For the text-containing cell, return its midpoint in (x, y) coordinate format. 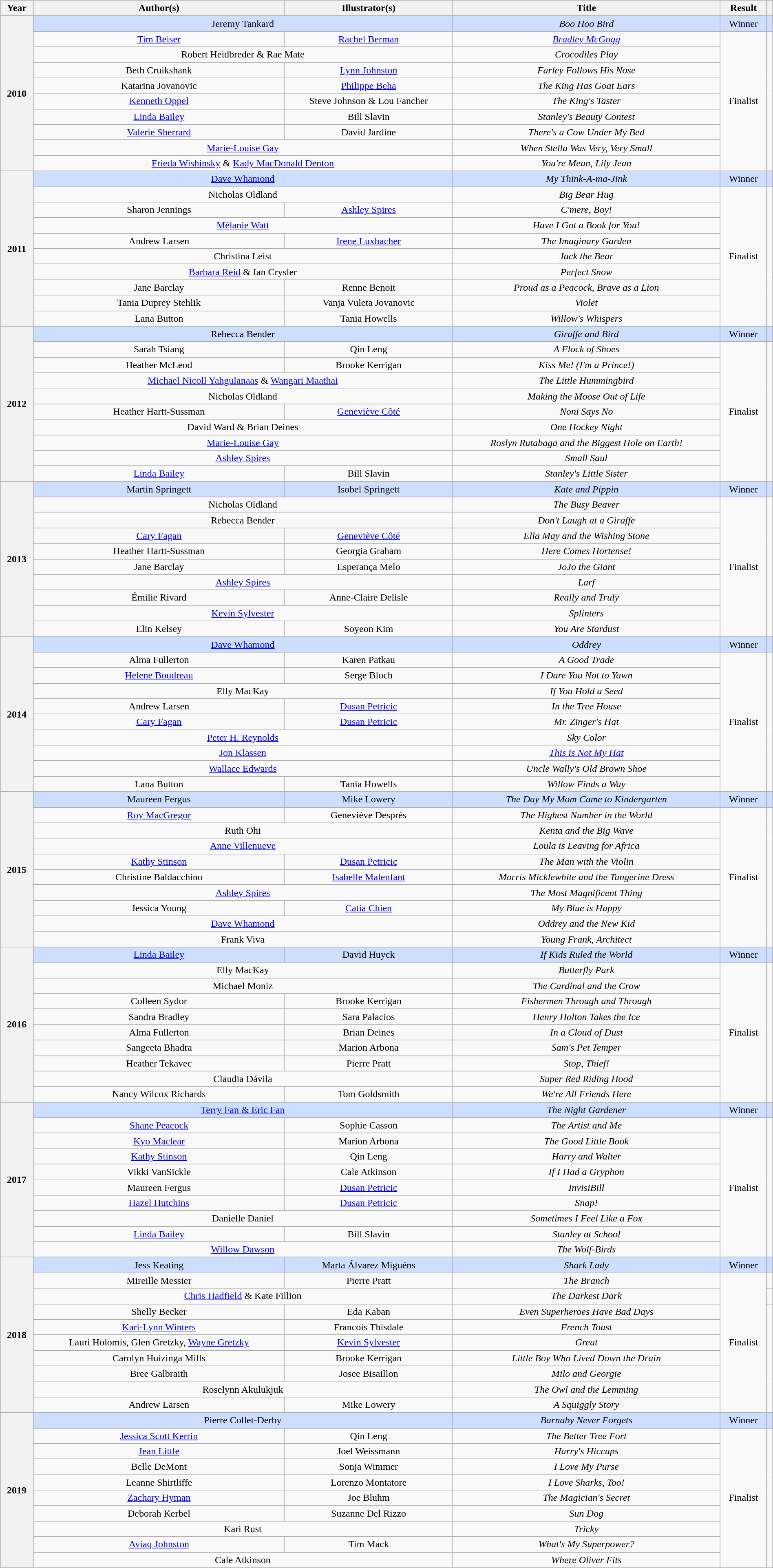
Tom Goldsmith (369, 1094)
Sonja Wimmer (369, 1467)
David Ward & Brian Deines (243, 427)
Vikki VanSickle (159, 1172)
Mireille Messier (159, 1281)
Anne-Claire Delisle (369, 598)
Even Superheroes Have Bad Days (586, 1312)
Noni Says No (586, 411)
Renne Benoit (369, 287)
InvisiBill (586, 1188)
Lauri Holomis, Glen Gretzky, Wayne Gretzky (159, 1343)
Kari-Lynn Winters (159, 1327)
Suzanne Del Rizzo (369, 1513)
Tim Mack (369, 1544)
Hazel Hutchins (159, 1203)
Soyeon Kim (369, 629)
Sandra Bradley (159, 1017)
Jack the Bear (586, 256)
Jon Klassen (243, 753)
Sarah Tsiang (159, 349)
2014 (17, 714)
Serge Bloch (369, 675)
Terry Fan & Eric Fan (243, 1110)
The Branch (586, 1281)
Mr. Zinger's Hat (586, 722)
Willow's Whispers (586, 318)
Brian Deines (369, 1032)
Perfect Snow (586, 272)
JoJo the Giant (586, 567)
I Love Sharks, Too! (586, 1482)
Leanne Shirtliffe (159, 1482)
A Good Trade (586, 660)
Year (17, 8)
Sangeeta Bhadra (159, 1048)
Where Oliver Fits (586, 1560)
Title (586, 8)
Lorenzo Montatore (369, 1482)
The Day My Mom Came to Kindergarten (586, 799)
Violet (586, 303)
Marta Álvarez Miguéns (369, 1265)
Proud as a Peacock, Brave as a Lion (586, 287)
Result (744, 8)
A Flock of Shoes (586, 349)
Mélanie Watt (243, 225)
I Love My Purse (586, 1467)
You're Mean, Lily Jean (586, 163)
Rachel Berman (369, 39)
Uncle Wally's Old Brown Shoe (586, 769)
Katarina Jovanovic (159, 86)
Stanley at School (586, 1234)
Anne Villenueve (243, 846)
In the Tree House (586, 707)
Valerie Sherrard (159, 132)
Small Saul (586, 458)
What's My Superpower? (586, 1544)
The Cardinal and the Crow (586, 986)
Deborah Kerbel (159, 1513)
Tricky (586, 1529)
Author(s) (159, 8)
Morris Micklewhite and the Tangerine Dress (586, 877)
Josee Bisaillon (369, 1374)
The King's Taster (586, 101)
Snap! (586, 1203)
Butterfly Park (586, 970)
The Man with the Violin (586, 861)
Frieda Wishinsky & Kady MacDonald Denton (243, 163)
Jessica Young (159, 908)
Farley Follows His Nose (586, 70)
Zachary Hyman (159, 1498)
Lynn Johnston (369, 70)
Tania Duprey Stehlik (159, 303)
Peter H. Reynolds (243, 738)
There's a Cow Under My Bed (586, 132)
2016 (17, 1025)
Larf (586, 582)
Milo and Georgie (586, 1374)
Jessica Scott Kerrin (159, 1435)
We're All Friends Here (586, 1094)
Shelly Becker (159, 1312)
If You Hold a Seed (586, 691)
The Artist and Me (586, 1125)
Christina Leist (243, 256)
Shark Lady (586, 1265)
Really and Truly (586, 598)
2012 (17, 404)
If Kids Ruled the World (586, 955)
Stop, Thief! (586, 1063)
Heather McLeod (159, 365)
Claudia Dávila (243, 1079)
Sharon Jennings (159, 210)
Michael Moniz (243, 986)
Isabelle Malenfant (369, 877)
The Darkest Dark (586, 1296)
Illustrator(s) (369, 8)
Making the Moose Out of Life (586, 396)
Danielle Daniel (243, 1219)
2018 (17, 1335)
Here Comes Hortense! (586, 551)
The Highest Number in the World (586, 815)
Nancy Wilcox Richards (159, 1094)
Big Bear Hug (586, 194)
You Are Stardust (586, 629)
Giraffe and Bird (586, 334)
Kiss Me! (I'm a Prince!) (586, 365)
Kari Rust (243, 1529)
If I Had a Gryphon (586, 1172)
Kenta and the Big Wave (586, 830)
Christine Baldacchino (159, 877)
Robert Heidbreder & Rae Mate (243, 55)
Harry's Hiccups (586, 1451)
Roselynn Akulukjuk (243, 1389)
Kyo Maclear (159, 1141)
Carolyn Huizinga Mills (159, 1358)
Sun Dog (586, 1513)
Roslyn Rutabaga and the Biggest Hole on Earth! (586, 442)
The Wolf-Birds (586, 1250)
Great (586, 1343)
Little Boy Who Lived Down the Drain (586, 1358)
2013 (17, 559)
Willow Dawson (243, 1250)
In a Cloud of Dust (586, 1032)
Sam's Pet Temper (586, 1048)
Kate and Pippin (586, 489)
Young Frank, Architect (586, 939)
The Busy Beaver (586, 505)
Have I Got a Book for You! (586, 225)
Splinters (586, 613)
Jean Little (159, 1451)
My Blue is Happy (586, 908)
Eda Kaban (369, 1312)
Michael Nicoll Yahgulanaas & Wangari Maathai (243, 380)
2019 (17, 1490)
The Little Hummingbird (586, 380)
One Hockey Night (586, 427)
Bradley McGogg (586, 39)
C'mere, Boy! (586, 210)
Belle DeMont (159, 1467)
Willow Finds a Way (586, 784)
Heather Tekavec (159, 1063)
Aviaq Johnston (159, 1544)
Ruth Ohi (243, 830)
Barbara Reid & Ian Crysler (243, 272)
Colleen Sydor (159, 1001)
2011 (17, 249)
Georgia Graham (369, 551)
Barnaby Never Forgets (586, 1420)
Joe Bluhm (369, 1498)
Sometimes I Feel Like a Fox (586, 1219)
Oddrey and the New Kid (586, 923)
Tim Beiser (159, 39)
2015 (17, 869)
Stanley's Little Sister (586, 474)
Wallace Edwards (243, 769)
I Dare You Not to Yawn (586, 675)
Isobel Springett (369, 489)
The Magician's Secret (586, 1498)
This is Not My Hat (586, 753)
Esperança Melo (369, 567)
Beth Cruikshank (159, 70)
Henry Holton Takes the Ice (586, 1017)
Bree Galbraith (159, 1374)
Pierre Collet-Derby (243, 1420)
Catia Chien (369, 908)
Don't Laugh at a Giraffe (586, 520)
Roy MacGregor (159, 815)
Shane Peacock (159, 1125)
The Owl and the Lemming (586, 1389)
Geneviève Després (369, 815)
Irene Luxbacher (369, 241)
A Squiggly Story (586, 1405)
Ella May and the Wishing Stone (586, 536)
Boo Hoo Bird (586, 24)
Chris Hadfield & Kate Fillion (243, 1296)
David Huyck (369, 955)
Émilie Rivard (159, 598)
Vanja Vuleta Jovanovic (369, 303)
Francois Thisdale (369, 1327)
Joel Weissmann (369, 1451)
Elin Kelsey (159, 629)
Frank Viva (243, 939)
Oddrey (586, 644)
The King Has Goat Ears (586, 86)
The Most Magnificent Thing (586, 892)
Jess Keating (159, 1265)
Karen Patkau (369, 660)
Fishermen Through and Through (586, 1001)
Crocodiles Play (586, 55)
The Good Little Book (586, 1141)
Loula is Leaving for Africa (586, 846)
Jeremy Tankard (243, 24)
David Jardine (369, 132)
Philippe Beha (369, 86)
Sky Color (586, 738)
Stanley's Beauty Contest (586, 117)
The Imaginary Garden (586, 241)
Sophie Casson (369, 1125)
Super Red Riding Hood (586, 1079)
Harry and Walter (586, 1156)
The Better Tree Fort (586, 1435)
When Stella Was Very, Very Small (586, 148)
2010 (17, 94)
Steve Johnson & Lou Fancher (369, 101)
French Toast (586, 1327)
Martin Springett (159, 489)
The Night Gardener (586, 1110)
My Think-A-ma-Jink (586, 179)
2017 (17, 1180)
Helene Boudreau (159, 675)
Sara Palacios (369, 1017)
Kenneth Oppel (159, 101)
